Extract the (X, Y) coordinate from the center of the cell holding the provided text.  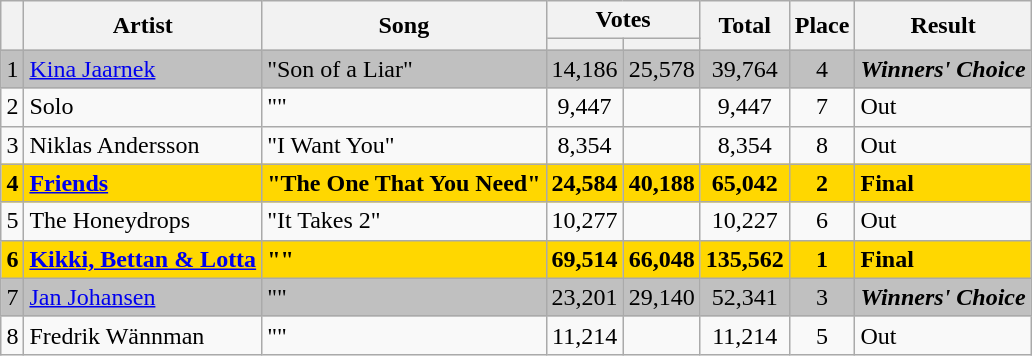
40,188 (662, 183)
The Honeydrops (143, 221)
Solo (143, 107)
69,514 (584, 259)
39,764 (744, 69)
Fredrik Wännman (143, 335)
23,201 (584, 297)
10,277 (584, 221)
65,042 (744, 183)
14,186 (584, 69)
"Son of a Liar" (404, 69)
10,227 (744, 221)
Total (744, 26)
Artist (143, 26)
Place (822, 26)
29,140 (662, 297)
Result (943, 26)
66,048 (662, 259)
Votes (623, 20)
Kikki, Bettan & Lotta (143, 259)
Friends (143, 183)
"It Takes 2" (404, 221)
"The One That You Need" (404, 183)
135,562 (744, 259)
"I Want You" (404, 145)
Kina Jaarnek (143, 69)
Song (404, 26)
24,584 (584, 183)
52,341 (744, 297)
Niklas Andersson (143, 145)
Jan Johansen (143, 297)
25,578 (662, 69)
